Search for the cell housing the specified text and yield its [X, Y] center coordinate. 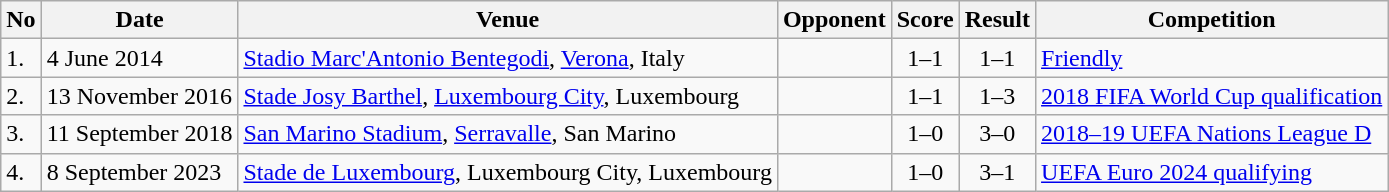
13 November 2016 [140, 96]
Friendly [1212, 58]
3–1 [997, 172]
1. [21, 58]
11 September 2018 [140, 134]
2018 FIFA World Cup qualification [1212, 96]
1–3 [997, 96]
San Marino Stadium, Serravalle, San Marino [508, 134]
Result [997, 20]
Stade de Luxembourg, Luxembourg City, Luxembourg [508, 172]
Venue [508, 20]
4 June 2014 [140, 58]
8 September 2023 [140, 172]
Competition [1212, 20]
Date [140, 20]
Opponent [834, 20]
2. [21, 96]
No [21, 20]
2018–19 UEFA Nations League D [1212, 134]
4. [21, 172]
Stade Josy Barthel, Luxembourg City, Luxembourg [508, 96]
Stadio Marc'Antonio Bentegodi, Verona, Italy [508, 58]
UEFA Euro 2024 qualifying [1212, 172]
3. [21, 134]
3–0 [997, 134]
Score [925, 20]
